Scan for the cell matching the given text and deliver its [x, y] coordinate at center. 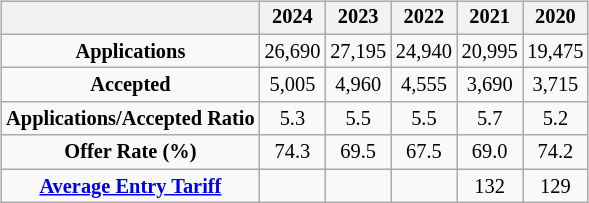
Applications/Accepted Ratio [130, 119]
132 [490, 186]
2021 [490, 18]
20,995 [490, 51]
Accepted [130, 85]
74.3 [293, 152]
3,690 [490, 85]
129 [556, 186]
Applications [130, 51]
27,195 [358, 51]
2022 [424, 18]
2023 [358, 18]
3,715 [556, 85]
4,555 [424, 85]
5.3 [293, 119]
Offer Rate (%) [130, 152]
2024 [293, 18]
19,475 [556, 51]
5.2 [556, 119]
5.7 [490, 119]
69.0 [490, 152]
69.5 [358, 152]
4,960 [358, 85]
26,690 [293, 51]
2020 [556, 18]
67.5 [424, 152]
24,940 [424, 51]
Average Entry Tariff [130, 186]
5,005 [293, 85]
74.2 [556, 152]
